Capture the cell that displays the provided text and extract its (x, y) central coordinate. 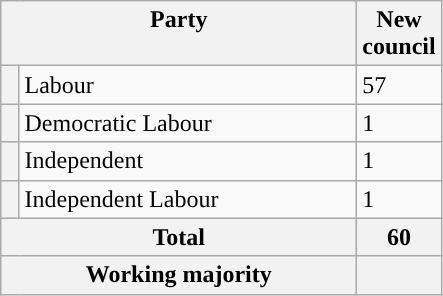
Total (179, 237)
Democratic Labour (188, 123)
Independent (188, 161)
Labour (188, 85)
60 (399, 237)
Independent Labour (188, 199)
Working majority (179, 275)
57 (399, 85)
Party (179, 34)
New council (399, 34)
